Locate the cell with the specified text and output its [X, Y] center coordinate. 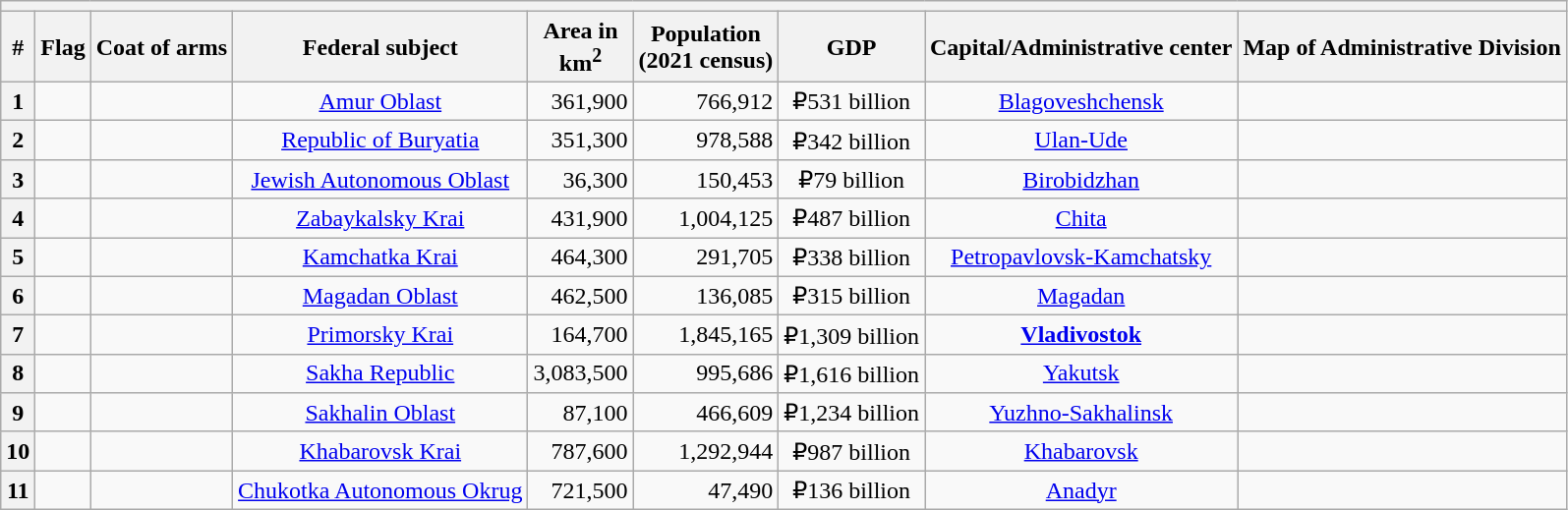
3,083,500 [580, 373]
8 [18, 373]
Map of Administrative Division [1402, 47]
Anadyr [1080, 490]
₽1,309 billion [851, 335]
₽315 billion [851, 296]
164,700 [580, 335]
Chita [1080, 218]
Coat of arms [161, 47]
721,500 [580, 490]
₽1,616 billion [851, 373]
Capital/Administrative center [1080, 47]
361,900 [580, 101]
GDP [851, 47]
₽338 billion [851, 257]
Primorsky Krai [380, 335]
6 [18, 296]
Jewish Autonomous Oblast [380, 179]
₽987 billion [851, 451]
136,085 [706, 296]
Federal subject [380, 47]
₽79 billion [851, 179]
Magadan Oblast [380, 296]
Area inkm2 [580, 47]
Ulan-Ude [1080, 141]
978,588 [706, 141]
995,686 [706, 373]
Chukotka Autonomous Okrug [380, 490]
₽531 billion [851, 101]
Yakutsk [1080, 373]
1,004,125 [706, 218]
10 [18, 451]
Magadan [1080, 296]
Khabarovsk [1080, 451]
11 [18, 490]
462,500 [580, 296]
3 [18, 179]
# [18, 47]
351,300 [580, 141]
Amur Oblast [380, 101]
431,900 [580, 218]
150,453 [706, 179]
2 [18, 141]
87,100 [580, 413]
1,292,944 [706, 451]
36,300 [580, 179]
Zabaykalsky Krai [380, 218]
Khabarovsk Krai [380, 451]
Republic of Buryatia [380, 141]
47,490 [706, 490]
₽1,234 billion [851, 413]
Flag [63, 47]
₽487 billion [851, 218]
Population(2021 census) [706, 47]
464,300 [580, 257]
787,600 [580, 451]
Blagoveshchensk [1080, 101]
5 [18, 257]
7 [18, 335]
Yuzhno-Sakhalinsk [1080, 413]
291,705 [706, 257]
₽136 billion [851, 490]
766,912 [706, 101]
1,845,165 [706, 335]
Sakhalin Oblast [380, 413]
4 [18, 218]
1 [18, 101]
Sakha Republic [380, 373]
Vladivostok [1080, 335]
Birobidzhan [1080, 179]
466,609 [706, 413]
9 [18, 413]
₽342 billion [851, 141]
Kamchatka Krai [380, 257]
Petropavlovsk-Kamchatsky [1080, 257]
